Return [x, y] of the center of cell containing provided text 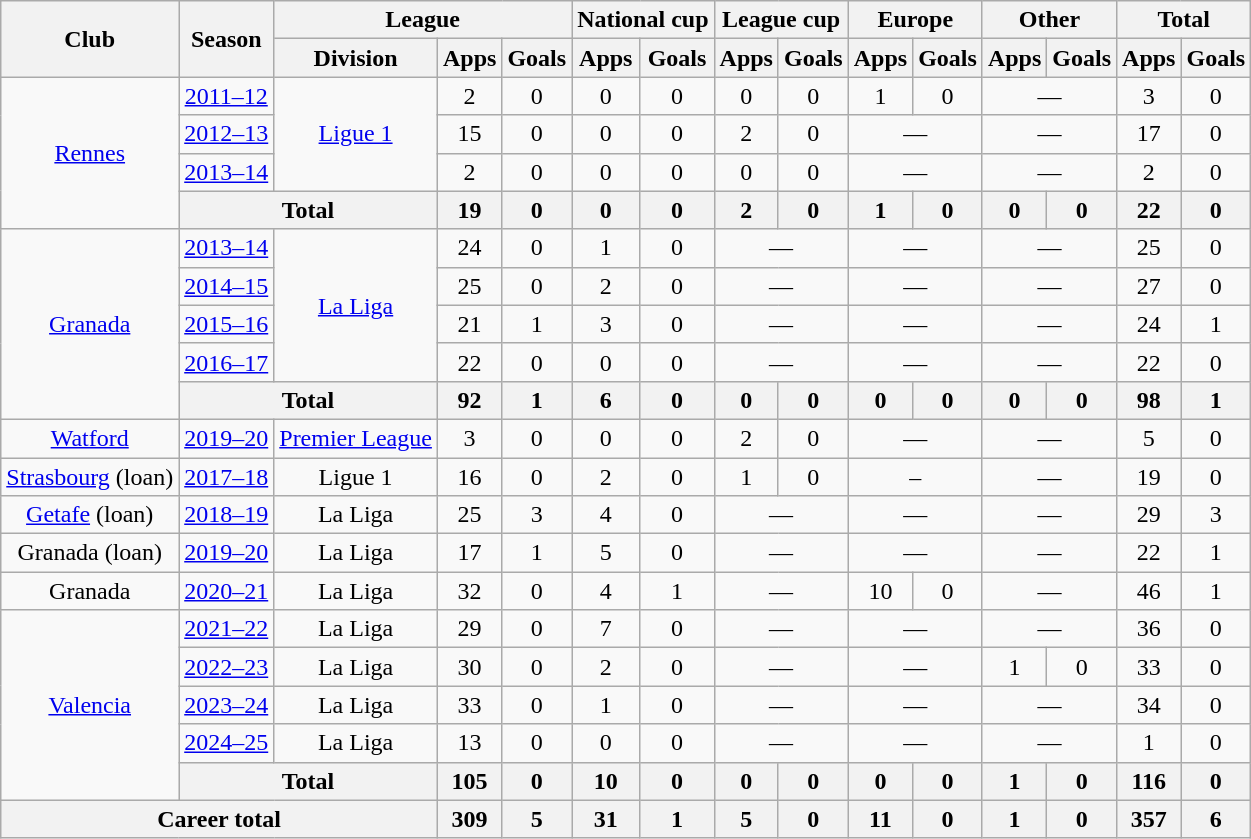
309 [469, 819]
Premier League [356, 438]
7 [606, 629]
36 [1149, 629]
116 [1149, 781]
31 [606, 819]
Getafe (loan) [90, 515]
Granada (loan) [90, 553]
30 [469, 667]
34 [1149, 705]
2017–18 [226, 477]
15 [469, 134]
Career total [220, 819]
98 [1149, 400]
2022–23 [226, 667]
Season [226, 39]
16 [469, 477]
11 [880, 819]
92 [469, 400]
2018–19 [226, 515]
2015–16 [226, 324]
Rennes [90, 153]
League cup [781, 20]
2011–12 [226, 96]
2020–21 [226, 591]
2024–25 [226, 743]
Club [90, 39]
Division [356, 58]
2016–17 [226, 362]
– [915, 477]
13 [469, 743]
National cup [643, 20]
2012–13 [226, 134]
32 [469, 591]
2023–24 [226, 705]
League [423, 20]
Other [1049, 20]
21 [469, 324]
Europe [915, 20]
105 [469, 781]
2021–22 [226, 629]
2014–15 [226, 286]
Strasbourg (loan) [90, 477]
Valencia [90, 705]
357 [1149, 819]
27 [1149, 286]
46 [1149, 591]
Watford [90, 438]
